From the cell containing the given text, extract its center point as (X, Y) coordinate. 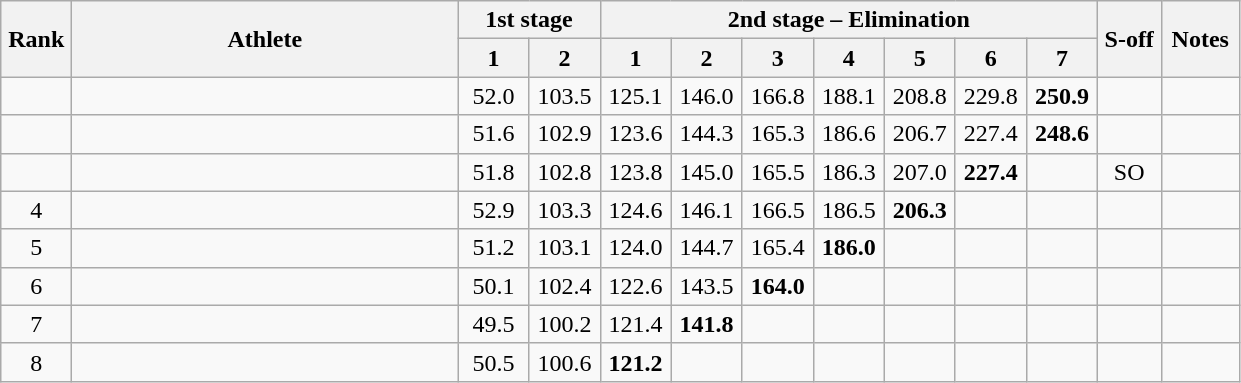
125.1 (636, 96)
248.6 (1062, 134)
145.0 (706, 172)
103.3 (564, 210)
146.0 (706, 96)
50.5 (494, 362)
207.0 (920, 172)
123.6 (636, 134)
166.5 (778, 210)
164.0 (778, 286)
124.0 (636, 248)
103.5 (564, 96)
166.8 (778, 96)
208.8 (920, 96)
1st stage (529, 20)
8 (36, 362)
3 (778, 58)
123.8 (636, 172)
165.3 (778, 134)
165.5 (778, 172)
102.4 (564, 286)
100.6 (564, 362)
52.0 (494, 96)
51.8 (494, 172)
165.4 (778, 248)
50.1 (494, 286)
49.5 (494, 324)
144.7 (706, 248)
121.2 (636, 362)
2nd stage – Elimination (848, 20)
229.8 (990, 96)
122.6 (636, 286)
144.3 (706, 134)
146.1 (706, 210)
186.0 (848, 248)
51.6 (494, 134)
102.8 (564, 172)
188.1 (848, 96)
206.3 (920, 210)
141.8 (706, 324)
250.9 (1062, 96)
206.7 (920, 134)
51.2 (494, 248)
102.9 (564, 134)
124.6 (636, 210)
S-off (1129, 39)
121.4 (636, 324)
100.2 (564, 324)
103.1 (564, 248)
143.5 (706, 286)
186.5 (848, 210)
Rank (36, 39)
186.6 (848, 134)
Notes (1200, 39)
Athlete (265, 39)
52.9 (494, 210)
186.3 (848, 172)
SO (1129, 172)
